Extract the [x, y] coordinate from the center of the cell holding the provided text.  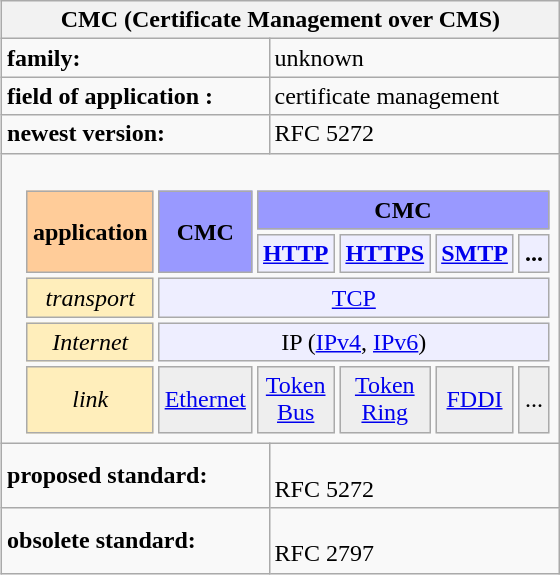
application CMC CMC HTTP HTTPS SMTP ... transport TCP Internet IP (IPv4, IPv6) link Ethernet TokenBus TokenRing FDDI ... [281, 298]
unknown [414, 58]
TCP [354, 298]
FDDI [474, 400]
IP (IPv4, IPv6) [354, 342]
SMTP [474, 254]
TokenRing [384, 400]
newest version: [136, 134]
HTTP [296, 254]
obsolete standard: [136, 540]
HTTPS [384, 254]
TokenBus [296, 400]
RFC 2797 [414, 540]
application [90, 232]
Ethernet [205, 400]
transport [90, 298]
CMC (Certificate Management over CMS) [281, 20]
field of application : [136, 96]
link [90, 400]
family: [136, 58]
proposed standard: [136, 476]
certificate management [414, 96]
Internet [90, 342]
